Pinpoint the cell where the given text exists, returning its [X, Y] midpoint coordinate. 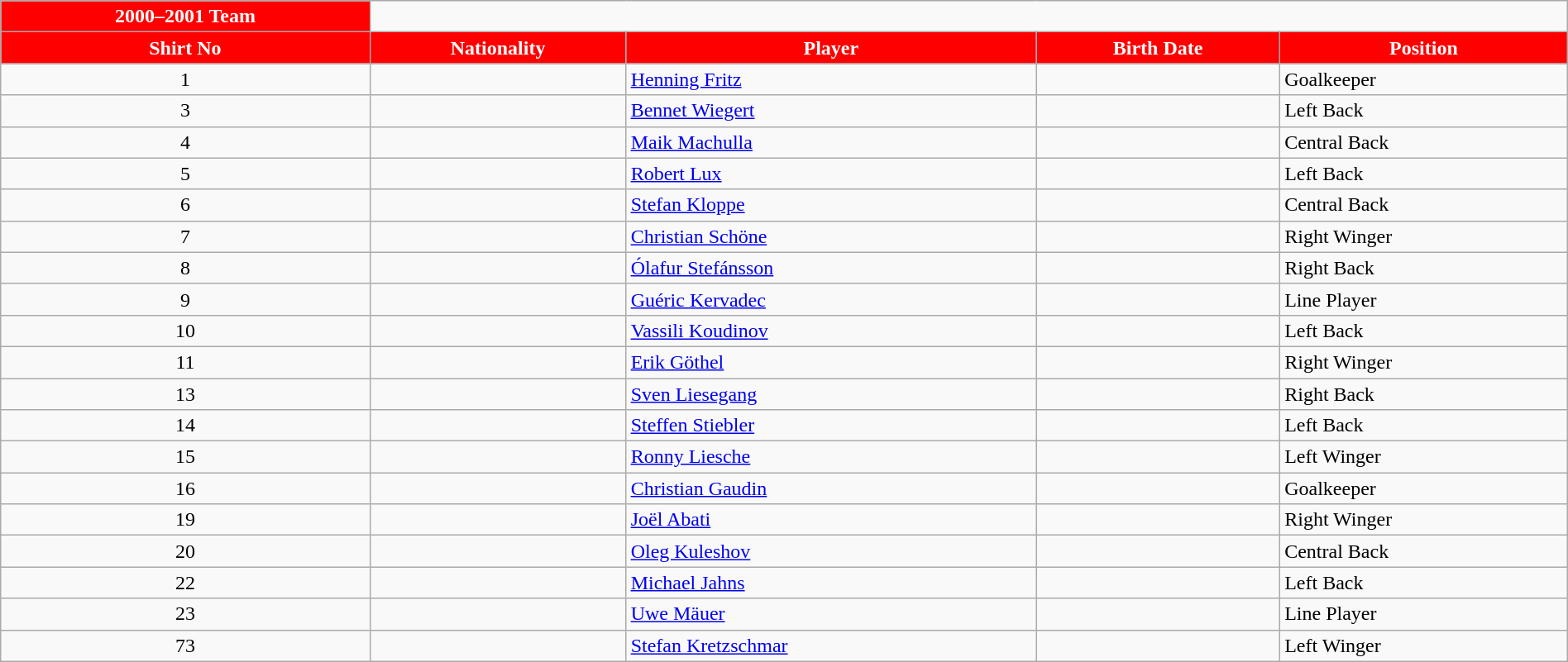
11 [185, 362]
8 [185, 268]
Maik Machulla [830, 142]
Michael Jahns [830, 583]
3 [185, 111]
Vassili Koudinov [830, 331]
Shirt No [185, 48]
73 [185, 645]
Stefan Kloppe [830, 205]
Robert Lux [830, 174]
22 [185, 583]
4 [185, 142]
13 [185, 394]
Joël Abati [830, 520]
Steffen Stiebler [830, 426]
6 [185, 205]
5 [185, 174]
14 [185, 426]
2000–2001 Team [185, 17]
15 [185, 457]
20 [185, 551]
Christian Gaudin [830, 488]
Ólafur Stefánsson [830, 268]
Nationality [498, 48]
19 [185, 520]
10 [185, 331]
Player [830, 48]
Henning Fritz [830, 79]
Bennet Wiegert [830, 111]
Erik Göthel [830, 362]
Christian Schöne [830, 236]
1 [185, 79]
Stefan Kretzschmar [830, 645]
9 [185, 299]
Uwe Mäuer [830, 614]
23 [185, 614]
Position [1424, 48]
Guéric Kervadec [830, 299]
16 [185, 488]
Oleg Kuleshov [830, 551]
7 [185, 236]
Ronny Liesche [830, 457]
Birth Date [1158, 48]
Sven Liesegang [830, 394]
